Identify which cell holds the provided text, then report its [x, y] central coordinate. 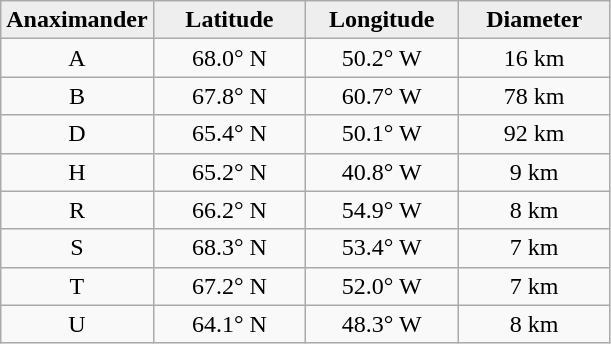
66.2° N [229, 210]
R [77, 210]
48.3° W [382, 324]
78 km [534, 96]
65.2° N [229, 172]
67.2° N [229, 286]
64.1° N [229, 324]
67.8° N [229, 96]
54.9° W [382, 210]
Longitude [382, 20]
68.3° N [229, 248]
S [77, 248]
40.8° W [382, 172]
65.4° N [229, 134]
50.2° W [382, 58]
Latitude [229, 20]
16 km [534, 58]
53.4° W [382, 248]
Anaximander [77, 20]
68.0° N [229, 58]
A [77, 58]
D [77, 134]
B [77, 96]
T [77, 286]
9 km [534, 172]
50.1° W [382, 134]
U [77, 324]
H [77, 172]
Diameter [534, 20]
92 km [534, 134]
60.7° W [382, 96]
52.0° W [382, 286]
